Search for the cell housing the specified text and yield its (x, y) center coordinate. 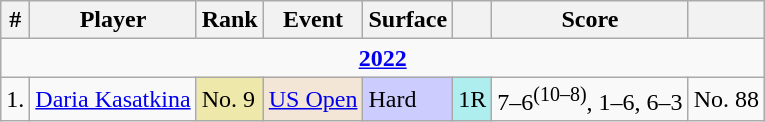
# (16, 20)
1. (16, 100)
No. 9 (230, 100)
No. 88 (726, 100)
7–6(10–8), 1–6, 6–3 (590, 100)
Player (113, 20)
Surface (408, 20)
Score (590, 20)
2022 (383, 58)
Event (313, 20)
US Open (313, 100)
1R (472, 100)
Daria Kasatkina (113, 100)
Hard (408, 100)
Rank (230, 20)
